Locate the cell with the specified text and output its [x, y] center coordinate. 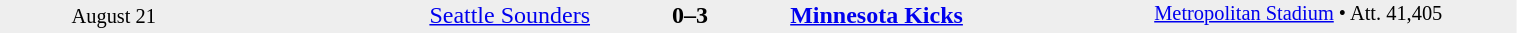
Metropolitan Stadium • Att. 41,405 [1335, 16]
Seattle Sounders [410, 15]
0–3 [690, 15]
Minnesota Kicks [971, 15]
August 21 [114, 16]
